Detect which cell encompasses the target text, then output its [X, Y] center coordinate. 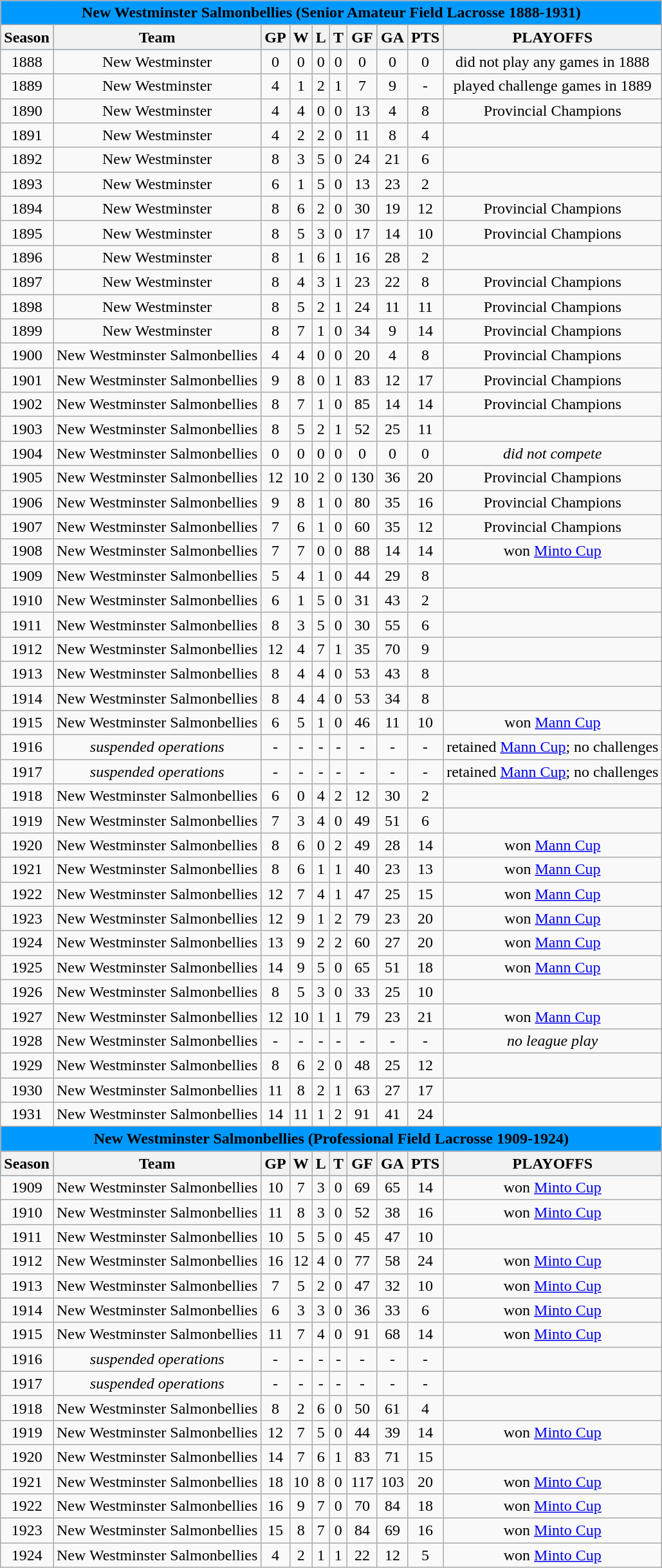
61 [392, 1408]
32 [392, 1286]
63 [362, 1090]
1893 [27, 184]
1926 [27, 992]
68 [392, 1335]
1894 [27, 208]
played challenge games in 1889 [553, 86]
1895 [27, 233]
39 [392, 1432]
1890 [27, 111]
1899 [27, 331]
did not play any games in 1888 [553, 62]
85 [362, 405]
New Westminster Salmonbellies (Senior Amateur Field Lacrosse 1888-1931) [331, 13]
1929 [27, 1065]
19 [392, 208]
48 [362, 1065]
1908 [27, 551]
1928 [27, 1041]
1888 [27, 62]
1927 [27, 1016]
1907 [27, 527]
77 [362, 1261]
1898 [27, 307]
1900 [27, 356]
1892 [27, 160]
1891 [27, 135]
31 [362, 600]
New Westminster Salmonbellies (Professional Field Lacrosse 1909-1924) [331, 1139]
58 [392, 1261]
1906 [27, 502]
45 [362, 1237]
no league play [553, 1041]
1931 [27, 1115]
38 [392, 1212]
1889 [27, 86]
50 [362, 1408]
88 [362, 551]
1902 [27, 405]
103 [392, 1481]
29 [392, 576]
130 [362, 478]
1901 [27, 380]
71 [392, 1457]
55 [392, 624]
46 [362, 723]
1896 [27, 257]
1903 [27, 429]
40 [362, 870]
1925 [27, 967]
80 [362, 502]
1904 [27, 453]
1897 [27, 282]
did not compete [553, 453]
1905 [27, 478]
41 [392, 1115]
117 [362, 1481]
1930 [27, 1090]
